Return (X, Y) of the center of cell containing provided text 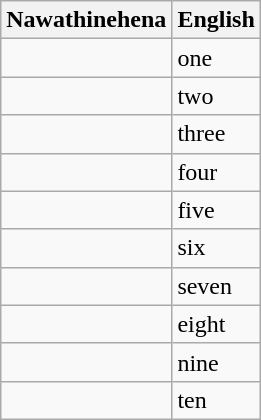
English (216, 20)
eight (216, 324)
five (216, 210)
three (216, 134)
four (216, 172)
two (216, 96)
nine (216, 362)
ten (216, 400)
one (216, 58)
Nawathinehena (86, 20)
six (216, 248)
seven (216, 286)
